Capture the cell that displays the provided text and extract its [x, y] central coordinate. 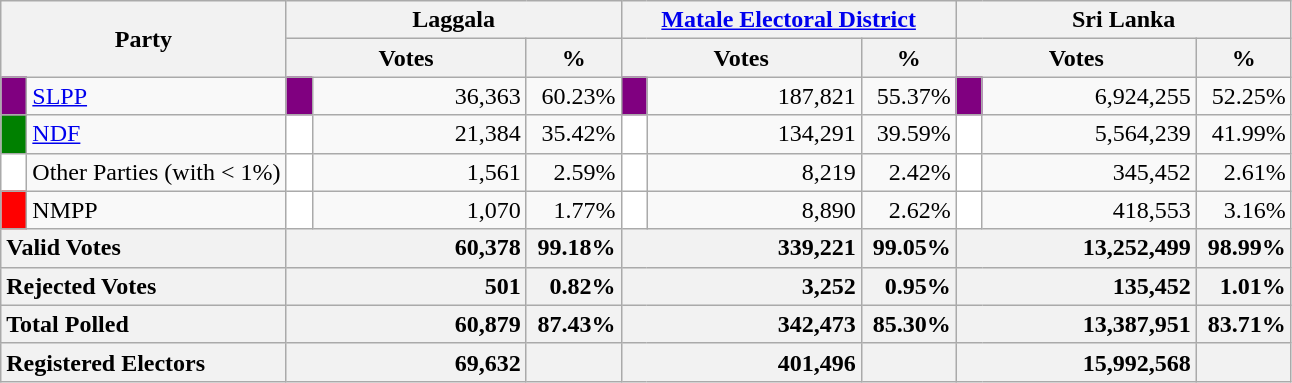
345,452 [1089, 172]
342,473 [741, 324]
187,821 [754, 96]
Laggala [454, 20]
134,291 [754, 134]
36,363 [419, 96]
87.43% [574, 324]
339,221 [741, 248]
Matale Electoral District [788, 20]
99.18% [574, 248]
Valid Votes [144, 248]
1.01% [1244, 286]
Total Polled [144, 324]
39.59% [908, 134]
1,561 [419, 172]
83.71% [1244, 324]
52.25% [1244, 96]
Registered Electors [144, 362]
8,219 [754, 172]
99.05% [908, 248]
35.42% [574, 134]
Rejected Votes [144, 286]
1.77% [574, 210]
55.37% [908, 96]
41.99% [1244, 134]
Party [144, 39]
15,992,568 [1076, 362]
Other Parties (with < 1%) [156, 172]
5,564,239 [1089, 134]
1,070 [419, 210]
60.23% [574, 96]
6,924,255 [1089, 96]
Sri Lanka [1124, 20]
13,387,951 [1076, 324]
2.59% [574, 172]
85.30% [908, 324]
60,378 [406, 248]
418,553 [1089, 210]
0.82% [574, 286]
401,496 [741, 362]
501 [406, 286]
60,879 [406, 324]
NMPP [156, 210]
8,890 [754, 210]
13,252,499 [1076, 248]
0.95% [908, 286]
3.16% [1244, 210]
2.42% [908, 172]
2.61% [1244, 172]
135,452 [1076, 286]
2.62% [908, 210]
98.99% [1244, 248]
21,384 [419, 134]
3,252 [741, 286]
SLPP [156, 96]
NDF [156, 134]
69,632 [406, 362]
